Scan for the cell matching the given text and deliver its (X, Y) coordinate at center. 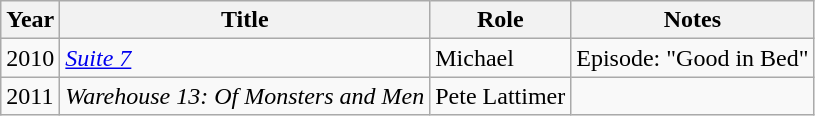
Notes (692, 20)
Suite 7 (245, 58)
Warehouse 13: Of Monsters and Men (245, 96)
Year (30, 20)
Michael (500, 58)
Role (500, 20)
2011 (30, 96)
2010 (30, 58)
Title (245, 20)
Episode: "Good in Bed" (692, 58)
Pete Lattimer (500, 96)
